Find where the given text appears and provide that cell's center as [x, y] coordinate. 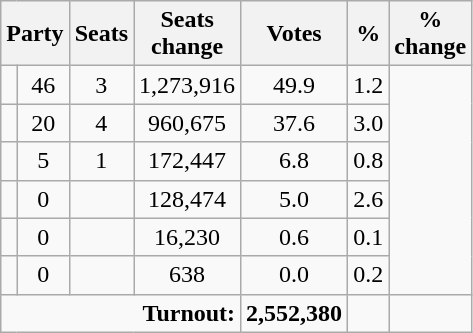
638 [188, 275]
Seatschange [188, 34]
1 [101, 161]
Turnout: [121, 313]
2,552,380 [294, 313]
46 [43, 85]
20 [43, 123]
37.6 [294, 123]
3.0 [368, 123]
0.6 [294, 237]
1.2 [368, 85]
0.1 [368, 237]
0.8 [368, 161]
960,675 [188, 123]
1,273,916 [188, 85]
172,447 [188, 161]
Seats [101, 34]
% [368, 34]
5.0 [294, 199]
128,474 [188, 199]
16,230 [188, 237]
2.6 [368, 199]
6.8 [294, 161]
Votes [294, 34]
Party [35, 34]
0.0 [294, 275]
5 [43, 161]
%change [430, 34]
3 [101, 85]
0.2 [368, 275]
4 [101, 123]
49.9 [294, 85]
